Extract the (x, y) coordinate from the center of the cell holding the provided text.  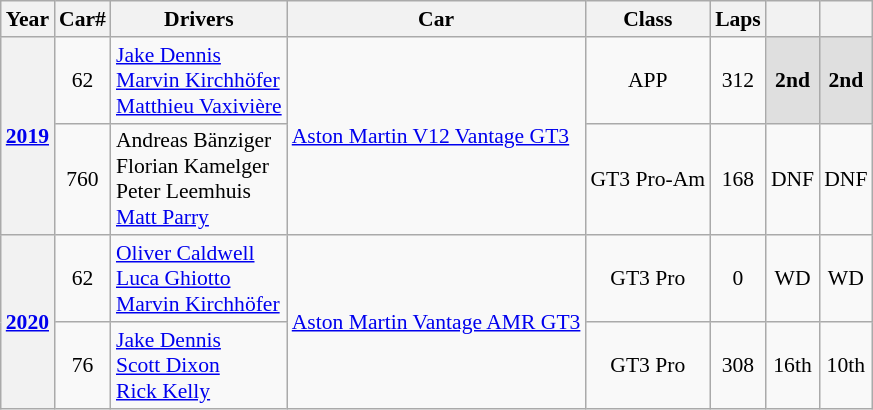
APP (648, 80)
312 (738, 80)
0 (738, 280)
Jake Dennis Marvin Kirchhöfer Matthieu Vaxivière (199, 80)
Aston Martin V12 Vantage GT3 (436, 136)
16th (792, 366)
Drivers (199, 19)
Class (648, 19)
2020 (28, 322)
760 (82, 179)
Oliver Caldwell Luca Ghiotto Marvin Kirchhöfer (199, 280)
Year (28, 19)
Aston Martin Vantage AMR GT3 (436, 322)
Jake Dennis Scott Dixon Rick Kelly (199, 366)
Car# (82, 19)
Car (436, 19)
10th (846, 366)
76 (82, 366)
Andreas Bänziger Florian Kamelger Peter Leemhuis Matt Parry (199, 179)
GT3 Pro-Am (648, 179)
2019 (28, 136)
168 (738, 179)
308 (738, 366)
Laps (738, 19)
